From the cell containing the given text, extract its center point as [x, y] coordinate. 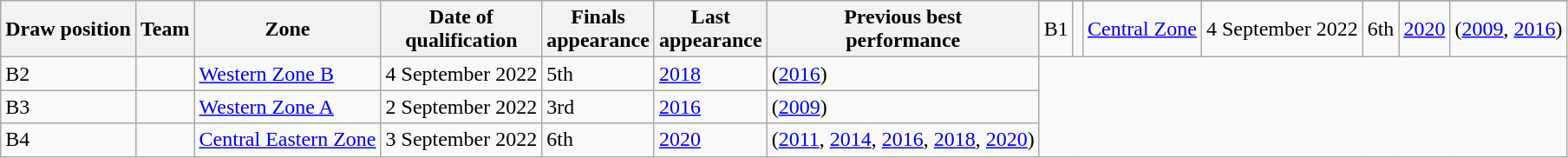
Western Zone B [288, 74]
3rd [598, 107]
(2011, 2014, 2016, 2018, 2020) [903, 140]
(2016) [903, 74]
B3 [69, 107]
B1 [1056, 30]
Finalsappearance [598, 30]
B2 [69, 74]
Lastappearance [710, 30]
5th [598, 74]
(2009, 2016) [1509, 30]
2 September 2022 [461, 107]
Draw position [69, 30]
Western Zone A [288, 107]
2016 [710, 107]
Central Zone [1141, 30]
Central Eastern Zone [288, 140]
(2009) [903, 107]
2018 [710, 74]
3 September 2022 [461, 140]
B4 [69, 140]
Date ofqualification [461, 30]
Team [165, 30]
Zone [288, 30]
Previous bestperformance [903, 30]
